Locate the cell with the specified text and output its [X, Y] center coordinate. 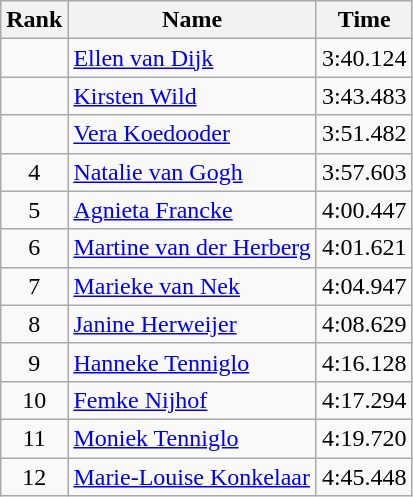
4:19.720 [364, 438]
9 [34, 362]
4:00.447 [364, 210]
3:57.603 [364, 172]
3:51.482 [364, 134]
Femke Nijhof [192, 400]
6 [34, 248]
11 [34, 438]
Kirsten Wild [192, 96]
4:04.947 [364, 286]
Marie-Louise Konkelaar [192, 477]
4:16.128 [364, 362]
Janine Herweijer [192, 324]
Martine van der Herberg [192, 248]
Rank [34, 20]
4 [34, 172]
4:45.448 [364, 477]
Agnieta Francke [192, 210]
Name [192, 20]
Natalie van Gogh [192, 172]
3:43.483 [364, 96]
4:08.629 [364, 324]
Hanneke Tenniglo [192, 362]
10 [34, 400]
Vera Koedooder [192, 134]
4:17.294 [364, 400]
12 [34, 477]
7 [34, 286]
8 [34, 324]
3:40.124 [364, 58]
Ellen van Dijk [192, 58]
Moniek Tenniglo [192, 438]
Time [364, 20]
5 [34, 210]
4:01.621 [364, 248]
Marieke van Nek [192, 286]
